Determine the (x, y) coordinate at the center of the cell enclosing the given text.  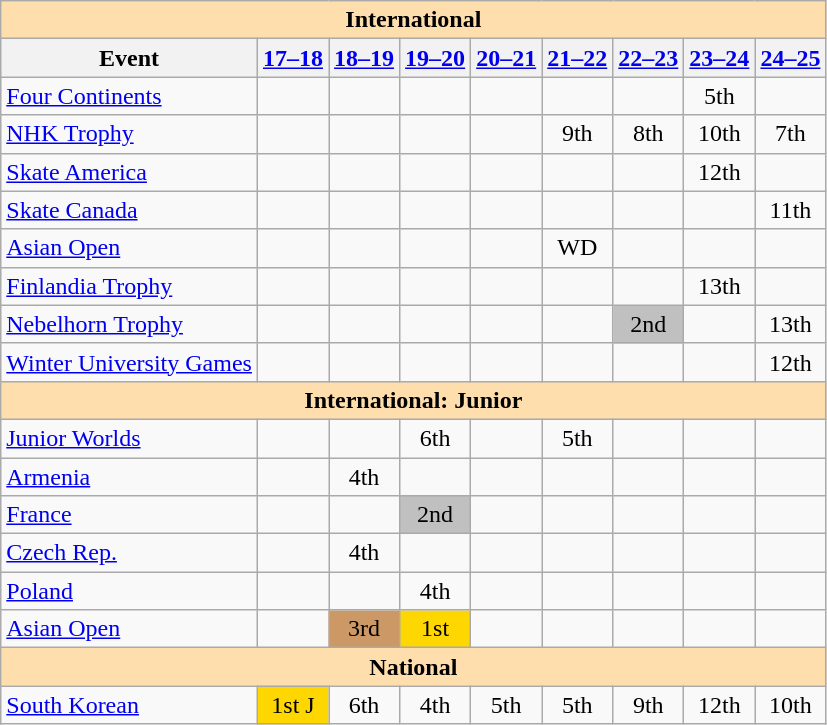
1st J (292, 705)
Junior Worlds (130, 438)
Armenia (130, 477)
France (130, 515)
3rd (364, 629)
Four Continents (130, 96)
Winter University Games (130, 362)
Skate Canada (130, 210)
18–19 (364, 58)
South Korean (130, 705)
24–25 (790, 58)
20–21 (506, 58)
7th (790, 134)
National (414, 667)
Skate America (130, 172)
Event (130, 58)
21–22 (578, 58)
17–18 (292, 58)
19–20 (436, 58)
11th (790, 210)
WD (578, 248)
Nebelhorn Trophy (130, 324)
International: Junior (414, 400)
NHK Trophy (130, 134)
8th (648, 134)
23–24 (720, 58)
Poland (130, 591)
1st (436, 629)
Czech Rep. (130, 553)
Finlandia Trophy (130, 286)
22–23 (648, 58)
International (414, 20)
